Pinpoint the cell where the given text exists, returning its [x, y] midpoint coordinate. 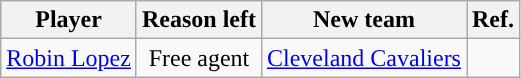
Ref. [492, 20]
Reason left [198, 20]
New team [364, 20]
Player [69, 20]
Robin Lopez [69, 58]
Cleveland Cavaliers [364, 58]
Free agent [198, 58]
